Pinpoint the cell where the given text exists, returning its [X, Y] midpoint coordinate. 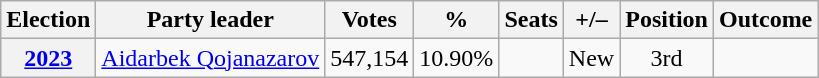
Party leader [210, 20]
+/– [591, 20]
Position [667, 20]
10.90% [456, 58]
Outcome [765, 20]
Seats [531, 20]
3rd [667, 58]
547,154 [370, 58]
% [456, 20]
Votes [370, 20]
Aidarbek Qojanazarov [210, 58]
Election [48, 20]
2023 [48, 58]
New [591, 58]
